For the text-containing cell, return its midpoint in [x, y] coordinate format. 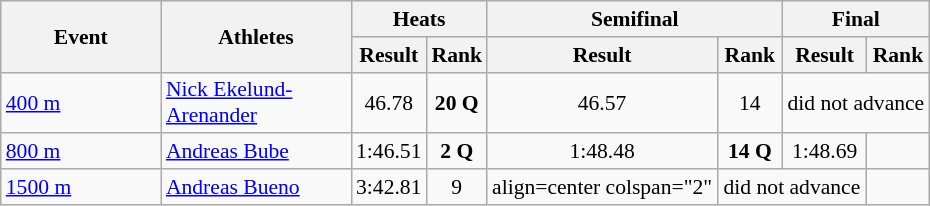
Semifinal [634, 19]
1:48.48 [602, 152]
Final [856, 19]
Nick Ekelund-Arenander [256, 102]
Event [81, 36]
9 [456, 187]
14 [750, 102]
3:42.81 [388, 187]
46.57 [602, 102]
align=center colspan="2" [602, 187]
Andreas Bube [256, 152]
1:48.69 [824, 152]
Heats [419, 19]
20 Q [456, 102]
400 m [81, 102]
46.78 [388, 102]
1:46.51 [388, 152]
800 m [81, 152]
2 Q [456, 152]
1500 m [81, 187]
14 Q [750, 152]
Athletes [256, 36]
Andreas Bueno [256, 187]
